Find where the given text appears and provide that cell's center as (x, y) coordinate. 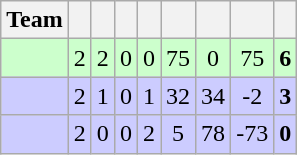
Team (35, 20)
34 (214, 96)
-73 (252, 134)
3 (286, 96)
5 (178, 134)
-2 (252, 96)
32 (178, 96)
6 (286, 58)
78 (214, 134)
